From the cell containing the given text, extract its center point as (X, Y) coordinate. 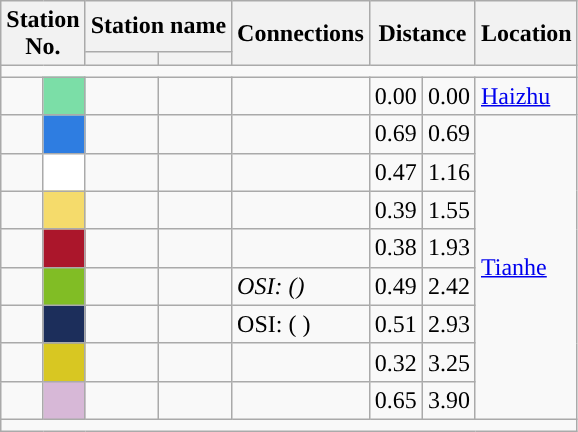
0.49 (396, 286)
Distance (422, 34)
1.16 (448, 172)
2.93 (448, 324)
OSI: ( ) (301, 324)
3.25 (448, 362)
OSI: () (301, 286)
Connections (301, 34)
0.39 (396, 210)
StationNo. (43, 34)
1.93 (448, 248)
Location (526, 34)
0.47 (396, 172)
1.55 (448, 210)
3.90 (448, 400)
2.42 (448, 286)
0.65 (396, 400)
0.38 (396, 248)
Station name (158, 26)
0.32 (396, 362)
Haizhu (526, 96)
0.51 (396, 324)
Tianhe (526, 267)
